Return (x, y) of the center of cell containing provided text 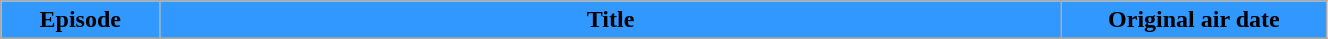
Title (611, 20)
Original air date (1194, 20)
Episode (80, 20)
